For the text-containing cell, return its midpoint in [x, y] coordinate format. 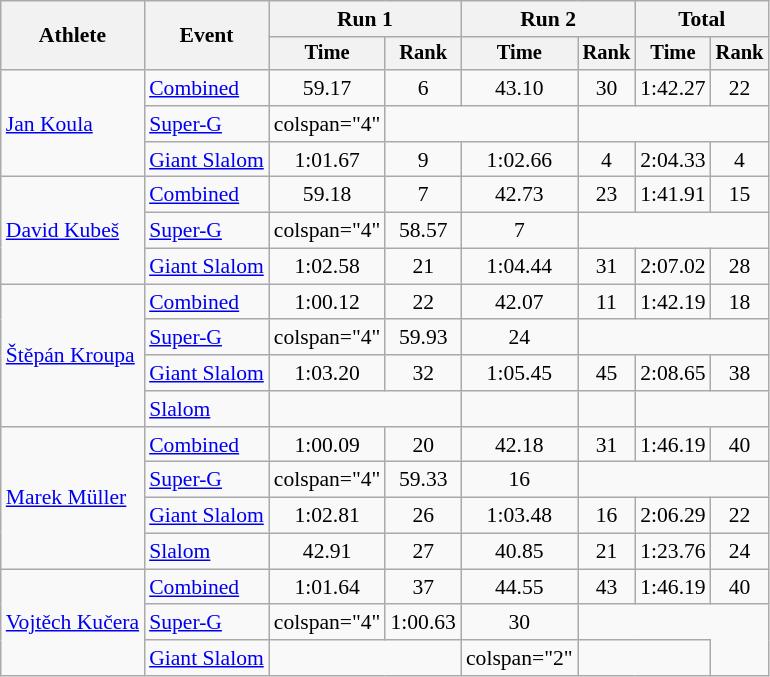
42.07 [520, 302]
2:06.29 [672, 516]
David Kubeš [72, 230]
11 [607, 302]
1:03.20 [328, 373]
1:00.09 [328, 445]
Marek Müller [72, 498]
2:04.33 [672, 160]
15 [740, 195]
43 [607, 587]
26 [422, 516]
2:07.02 [672, 267]
42.18 [520, 445]
1:01.64 [328, 587]
1:42.27 [672, 88]
20 [422, 445]
59.33 [422, 480]
9 [422, 160]
40.85 [520, 552]
23 [607, 195]
1:23.76 [672, 552]
Vojtěch Kučera [72, 622]
1:42.19 [672, 302]
Štěpán Kroupa [72, 355]
Run 2 [548, 19]
1:00.12 [328, 302]
42.73 [520, 195]
18 [740, 302]
Jan Koula [72, 124]
1:04.44 [520, 267]
1:02.81 [328, 516]
Athlete [72, 36]
59.18 [328, 195]
28 [740, 267]
6 [422, 88]
1:01.67 [328, 160]
Total [702, 19]
1:00.63 [422, 623]
38 [740, 373]
43.10 [520, 88]
42.91 [328, 552]
Event [206, 36]
Run 1 [365, 19]
32 [422, 373]
27 [422, 552]
1:03.48 [520, 516]
1:41.91 [672, 195]
44.55 [520, 587]
1:02.66 [520, 160]
59.17 [328, 88]
2:08.65 [672, 373]
59.93 [422, 338]
37 [422, 587]
1:05.45 [520, 373]
1:02.58 [328, 267]
45 [607, 373]
58.57 [422, 231]
colspan="2" [520, 658]
